Pinpoint the cell where the given text exists, returning its (x, y) midpoint coordinate. 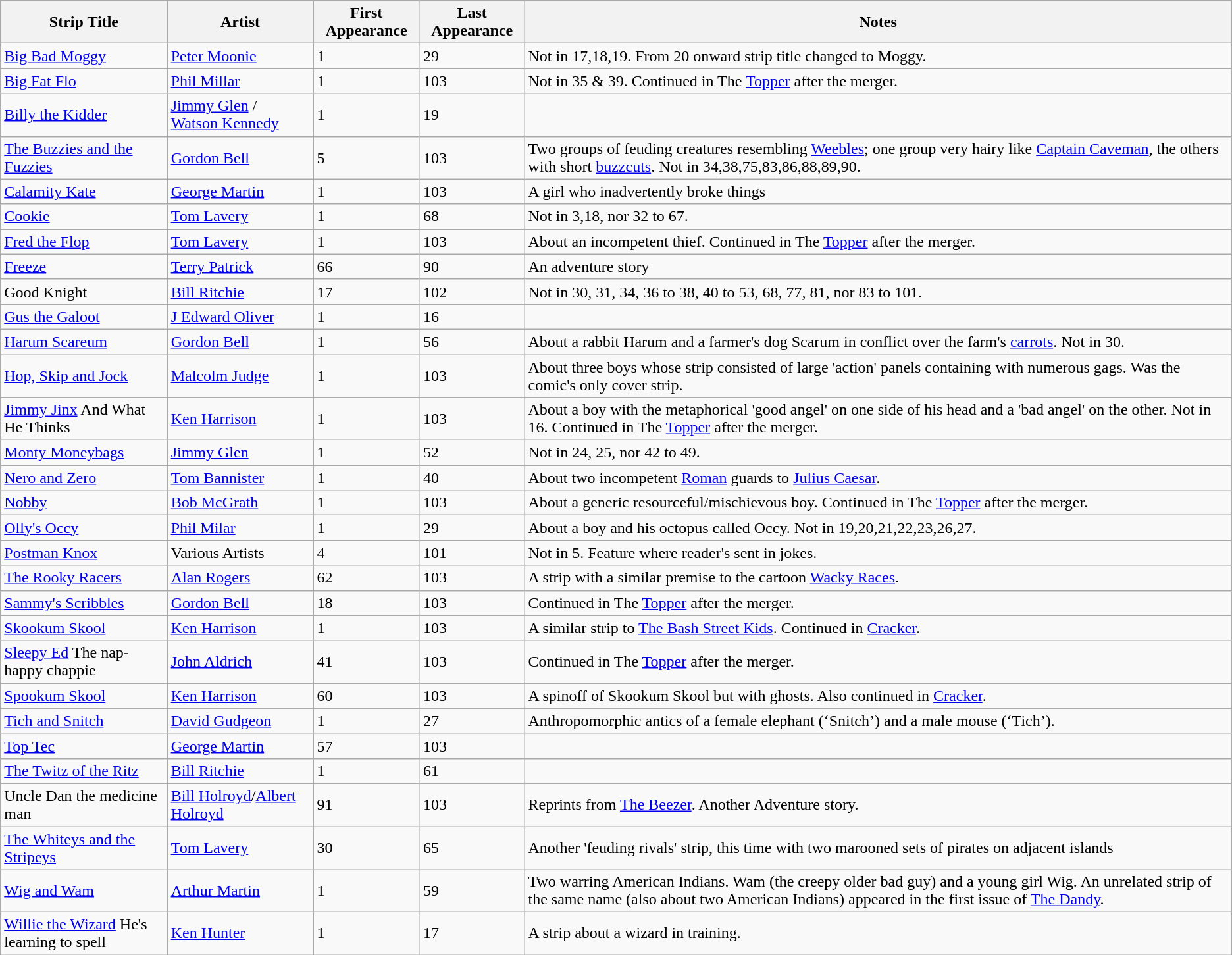
Not in 17,18,19. From 20 onward strip title changed to Moggy. (878, 56)
Skookum Skool (84, 628)
Hop, Skip and Jock (84, 375)
52 (472, 453)
Phil Milar (240, 528)
Olly's Occy (84, 528)
About a boy and his octopus called Occy. Not in 19,20,21,22,23,26,27. (878, 528)
Good Knight (84, 292)
John Aldrich (240, 662)
Billy the Kidder (84, 115)
Not in 35 & 39. Continued in The Topper after the merger. (878, 81)
Gus the Galoot (84, 317)
27 (472, 721)
Not in 30, 31, 34, 36 to 38, 40 to 53, 68, 77, 81, nor 83 to 101. (878, 292)
Jimmy Glen (240, 453)
The Rooky Racers (84, 578)
Nero and Zero (84, 478)
5 (367, 158)
Big Fat Flo (84, 81)
40 (472, 478)
Ken Hunter (240, 933)
About a generic resourceful/mischievous boy. Continued in The Topper after the merger. (878, 503)
About a rabbit Harum and a farmer's dog Scarum in conflict over the farm's carrots. Not in 30. (878, 342)
Jimmy Jinx And What He Thinks (84, 419)
Anthropomorphic antics of a female elephant (‘Snitch’) and a male mouse (‘Tich’). (878, 721)
Malcolm Judge (240, 375)
Spookum Skool (84, 696)
Wig and Wam (84, 891)
Sammy's Scribbles (84, 603)
Uncle Dan the medicine man (84, 804)
Freeze (84, 267)
16 (472, 317)
Alan Rogers (240, 578)
Calamity Kate (84, 192)
90 (472, 267)
Reprints from The Beezer. Another Adventure story. (878, 804)
About two incompetent Roman guards to Julius Caesar. (878, 478)
Not in 5. Feature where reader's sent in jokes. (878, 553)
4 (367, 553)
59 (472, 891)
102 (472, 292)
Not in 24, 25, nor 42 to 49. (878, 453)
Sleepy Ed The nap-happy chappie (84, 662)
Willie the Wizard He's learning to spell (84, 933)
Arthur Martin (240, 891)
Artist (240, 22)
Tich and Snitch (84, 721)
91 (367, 804)
Various Artists (240, 553)
First Appearance (367, 22)
Top Tec (84, 746)
A strip with a similar premise to the cartoon Wacky Races. (878, 578)
Jimmy Glen /Watson Kennedy (240, 115)
Tom Bannister (240, 478)
Strip Title (84, 22)
19 (472, 115)
57 (367, 746)
The Buzzies and the Fuzzies (84, 158)
Monty Moneybags (84, 453)
Terry Patrick (240, 267)
62 (367, 578)
Harum Scareum (84, 342)
66 (367, 267)
Cookie (84, 217)
J Edward Oliver (240, 317)
Another 'feuding rivals' strip, this time with two marooned sets of pirates on adjacent islands (878, 848)
Bill Holroyd/Albert Holroyd (240, 804)
Notes (878, 22)
41 (367, 662)
A strip about a wizard in training. (878, 933)
Nobby (84, 503)
Bob McGrath (240, 503)
David Gudgeon (240, 721)
Peter Moonie (240, 56)
Last Appearance (472, 22)
56 (472, 342)
The Whiteys and the Stripeys (84, 848)
Big Bad Moggy (84, 56)
Fred the Flop (84, 242)
101 (472, 553)
68 (472, 217)
An adventure story (878, 267)
30 (367, 848)
Phil Millar (240, 81)
About an incompetent thief. Continued in The Topper after the merger. (878, 242)
The Twitz of the Ritz (84, 771)
65 (472, 848)
A spinoff of Skookum Skool but with ghosts. Also continued in Cracker. (878, 696)
Postman Knox (84, 553)
18 (367, 603)
About three boys whose strip consisted of large 'action' panels containing with numerous gags. Was the comic's only cover strip. (878, 375)
A girl who inadvertently broke things (878, 192)
A similar strip to The Bash Street Kids. Continued in Cracker. (878, 628)
Not in 3,18, nor 32 to 67. (878, 217)
60 (367, 696)
61 (472, 771)
